Scan for the cell matching the given text and deliver its (X, Y) coordinate at center. 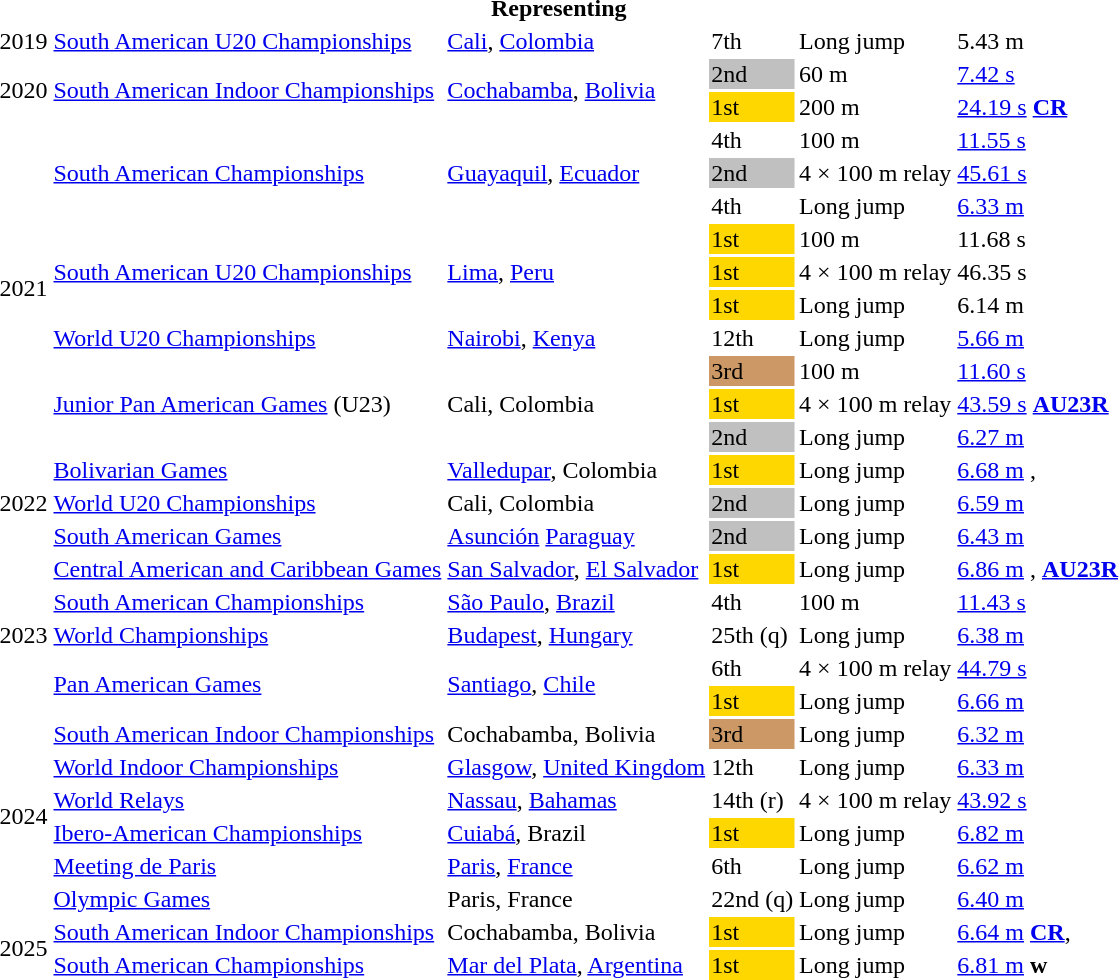
14th (r) (752, 800)
Guayaquil, Ecuador (576, 173)
Asunción Paraguay (576, 536)
60 m (876, 74)
Junior Pan American Games (U23) (248, 404)
Olympic Games (248, 899)
22nd (q) (752, 899)
World Championships (248, 635)
Pan American Games (248, 684)
Cuiabá, Brazil (576, 833)
Bolivarian Games (248, 470)
25th (q) (752, 635)
Nassau, Bahamas (576, 800)
Valledupar, Colombia (576, 470)
7th (752, 41)
Nairobi, Kenya (576, 338)
Mar del Plata, Argentina (576, 965)
Budapest, Hungary (576, 635)
South American Games (248, 536)
Santiago, Chile (576, 684)
Meeting de Paris (248, 866)
San Salvador, El Salvador (576, 569)
200 m (876, 107)
Central American and Caribbean Games (248, 569)
Ibero-American Championships (248, 833)
Glasgow, United Kingdom (576, 767)
São Paulo, Brazil (576, 602)
World Relays (248, 800)
World Indoor Championships (248, 767)
Lima, Peru (576, 272)
